Detect which cell encompasses the target text, then output its [X, Y] center coordinate. 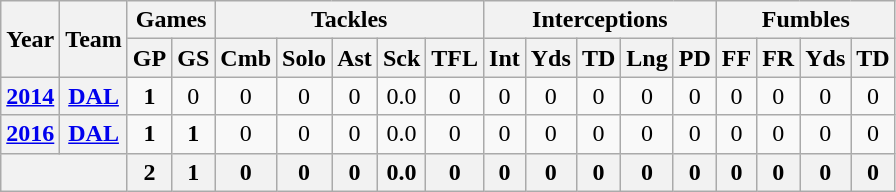
GP [149, 58]
Solo [304, 58]
Int [505, 58]
2 [149, 172]
2016 [30, 134]
Tackles [350, 20]
2014 [30, 96]
PD [694, 58]
Lng [647, 58]
Cmb [246, 58]
Interceptions [600, 20]
TFL [455, 58]
Fumbles [806, 20]
Ast [355, 58]
Games [170, 20]
FR [778, 58]
Year [30, 39]
FF [736, 58]
GS [194, 58]
Sck [401, 58]
Team [94, 39]
